Identify which cell holds the provided text, then report its [x, y] central coordinate. 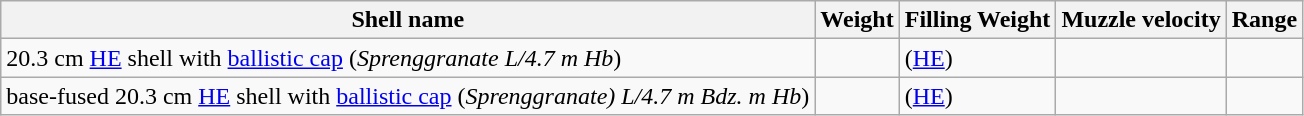
Weight [857, 20]
base-fused 20.3 cm HE shell with ballistic cap (Sprenggranate) L/4.7 m Bdz. m Hb) [408, 96]
Shell name [408, 20]
Range [1264, 20]
Muzzle velocity [1141, 20]
20.3 cm HE shell with ballistic cap (Sprenggranate L/4.7 m Hb) [408, 58]
Filling Weight [978, 20]
